Return (X, Y) of the center of cell containing provided text 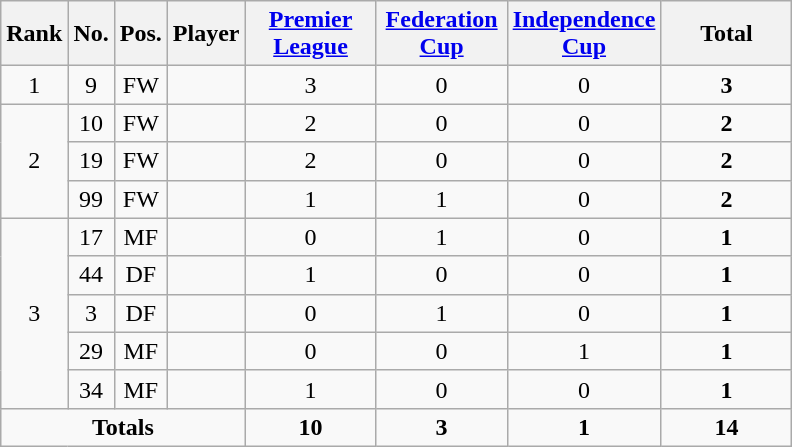
29 (91, 351)
Federation Cup (442, 34)
Rank (34, 34)
Premier League (310, 34)
44 (91, 275)
17 (91, 237)
34 (91, 389)
14 (726, 427)
Pos. (140, 34)
Total (726, 34)
19 (91, 161)
No. (91, 34)
Totals (123, 427)
9 (91, 85)
Independence Cup (584, 34)
Player (206, 34)
99 (91, 199)
